Scan for the cell matching the given text and deliver its (x, y) coordinate at center. 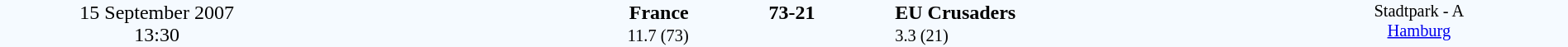
15 September 200713:30 (157, 23)
11.7 (73) (501, 36)
73-21 (791, 12)
3.3 (21) (1082, 36)
France (501, 12)
Stadtpark - A Hamburg (1419, 23)
EU Crusaders (1082, 12)
